Pinpoint the cell where the given text exists, returning its [x, y] midpoint coordinate. 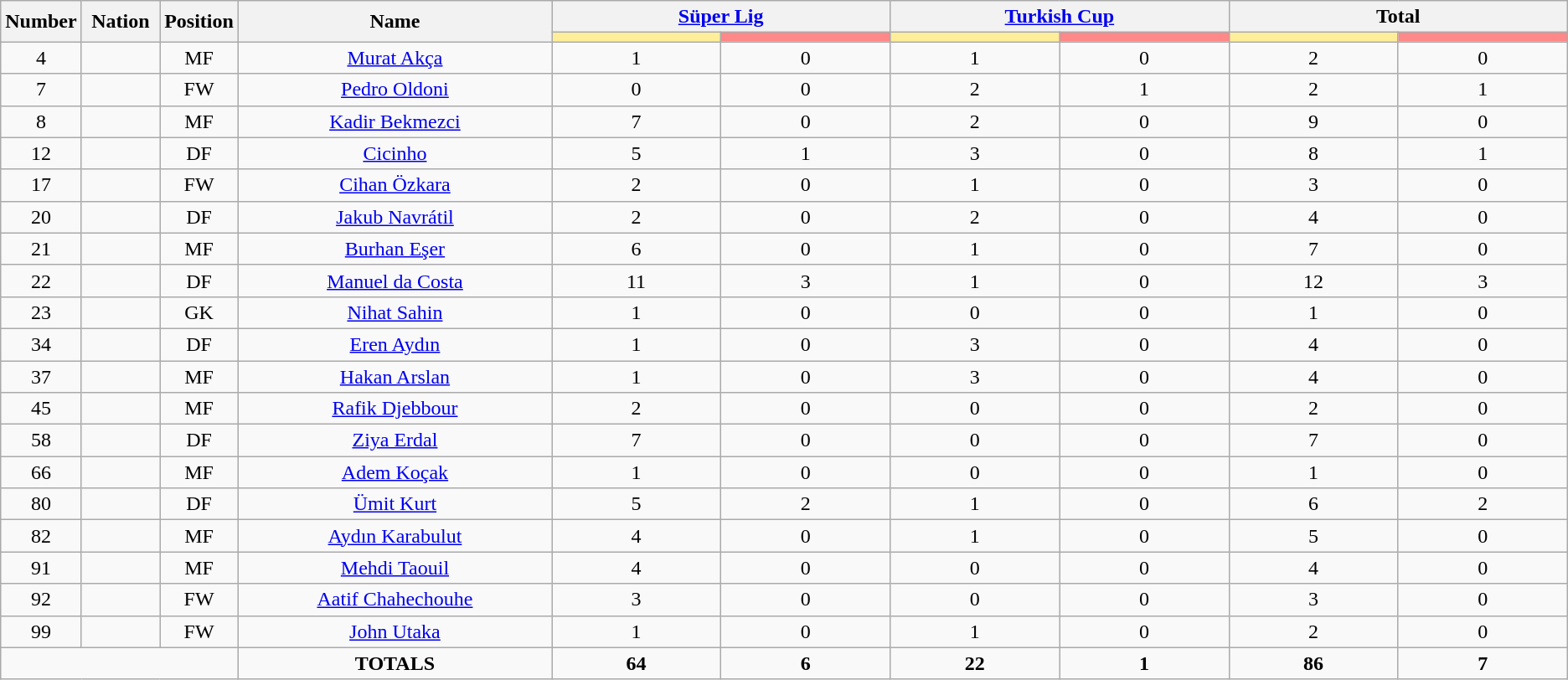
64 [636, 663]
Position [199, 22]
Nation [121, 22]
66 [41, 472]
80 [41, 504]
23 [41, 312]
Aatif Chahechouhe [395, 600]
Total [1398, 17]
Name [395, 22]
Cicinho [395, 153]
58 [41, 440]
Ümit Kurt [395, 504]
Jakub Navrátil [395, 217]
11 [636, 281]
Nihat Sahin [395, 312]
Burhan Eşer [395, 249]
Pedro Oldoni [395, 90]
99 [41, 631]
92 [41, 600]
GK [199, 312]
Mehdi Taouil [395, 568]
Eren Aydın [395, 344]
45 [41, 409]
Number [41, 22]
91 [41, 568]
Aydın Karabulut [395, 536]
17 [41, 185]
Kadir Bekmezci [395, 121]
34 [41, 344]
Ziya Erdal [395, 440]
TOTALS [395, 663]
Turkish Cup [1060, 17]
John Utaka [395, 631]
86 [1313, 663]
Manuel da Costa [395, 281]
Rafik Djebbour [395, 409]
21 [41, 249]
Hakan Arslan [395, 376]
20 [41, 217]
9 [1313, 121]
37 [41, 376]
Adem Koçak [395, 472]
Cihan Özkara [395, 185]
Süper Lig [720, 17]
Murat Akça [395, 58]
82 [41, 536]
